From the cell containing the given text, extract its center point as [x, y] coordinate. 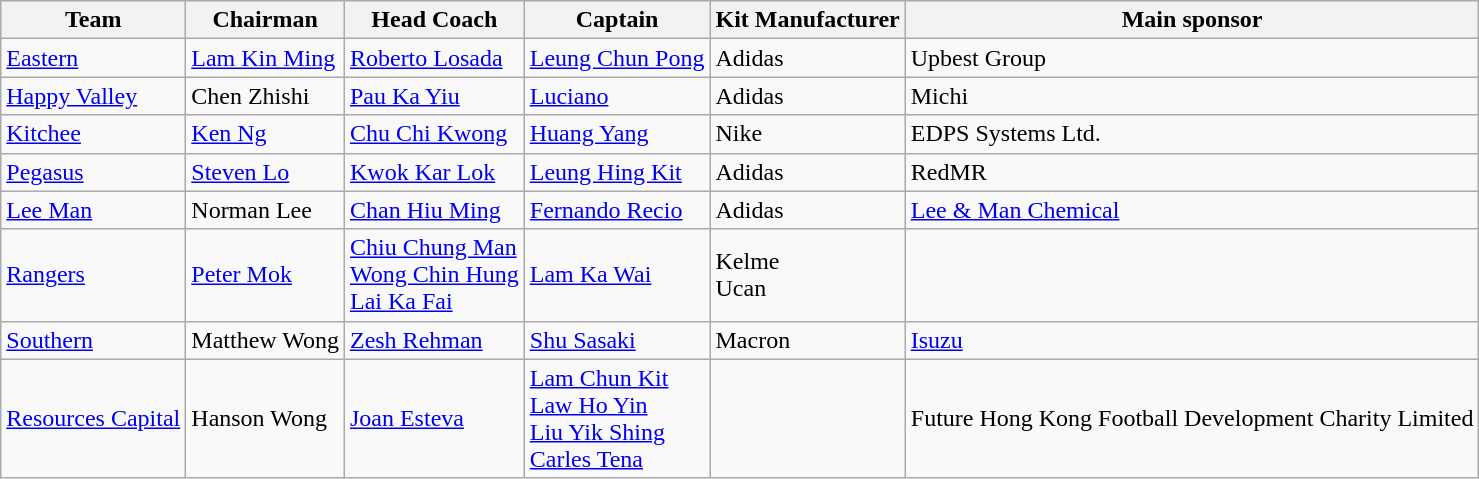
Luciano [617, 96]
Hanson Wong [266, 418]
Zesh Rehman [434, 340]
Chu Chi Kwong [434, 134]
Kitchee [94, 134]
Lam Kin Ming [266, 58]
Pau Ka Yiu [434, 96]
Nike [808, 134]
Macron [808, 340]
Peter Mok [266, 275]
Lam Chun Kit Law Ho Yin Liu Yik Shing Carles Tena [617, 418]
Chairman [266, 20]
Team [94, 20]
Matthew Wong [266, 340]
Pegasus [94, 172]
Michi [1192, 96]
Kwok Kar Lok [434, 172]
Kit Manufacturer [808, 20]
Isuzu [1192, 340]
Shu Sasaki [617, 340]
Lam Ka Wai [617, 275]
EDPS Systems Ltd. [1192, 134]
Leung Hing Kit [617, 172]
Chen Zhishi [266, 96]
RedMR [1192, 172]
Upbest Group [1192, 58]
Rangers [94, 275]
Main sponsor [1192, 20]
Southern [94, 340]
Captain [617, 20]
Norman Lee [266, 210]
Head Coach [434, 20]
Roberto Losada [434, 58]
Ken Ng [266, 134]
Lee & Man Chemical [1192, 210]
Steven Lo [266, 172]
Leung Chun Pong [617, 58]
Fernando Recio [617, 210]
Chan Hiu Ming [434, 210]
KelmeUcan [808, 275]
Future Hong Kong Football Development Charity Limited [1192, 418]
Happy Valley [94, 96]
Resources Capital [94, 418]
Eastern [94, 58]
Joan Esteva [434, 418]
Huang Yang [617, 134]
Chiu Chung Man Wong Chin Hung Lai Ka Fai [434, 275]
Lee Man [94, 210]
